Identify which cell holds the provided text, then report its [X, Y] central coordinate. 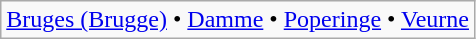
Bruges (Brugge) • Damme • Poperinge • Veurne [238, 20]
